Extract the (X, Y) coordinate from the center of the cell holding the provided text.  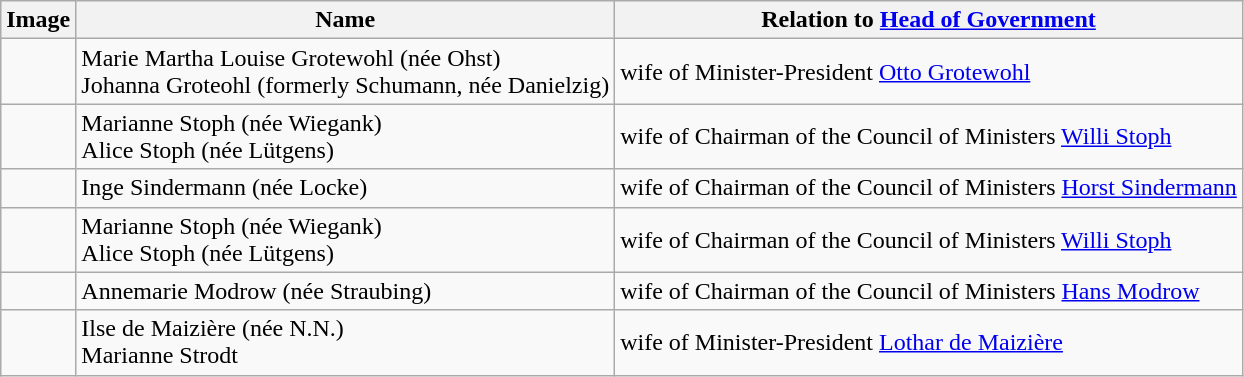
Image (38, 20)
wife of Minister-President Lothar de Maizière (929, 342)
Inge Sindermann (née Locke) (346, 188)
Ilse de Maizière (née N.N.)Marianne Strodt (346, 342)
Marie Martha Louise Grotewohl (née Ohst)Johanna Groteohl (formerly Schumann, née Danielzig) (346, 72)
wife of Chairman of the Council of Ministers Hans Modrow (929, 291)
wife of Minister-President Otto Grotewohl (929, 72)
Name (346, 20)
Annemarie Modrow (née Straubing) (346, 291)
Relation to Head of Government (929, 20)
wife of Chairman of the Council of Ministers Horst Sindermann (929, 188)
